Identify which cell holds the provided text, then report its [x, y] central coordinate. 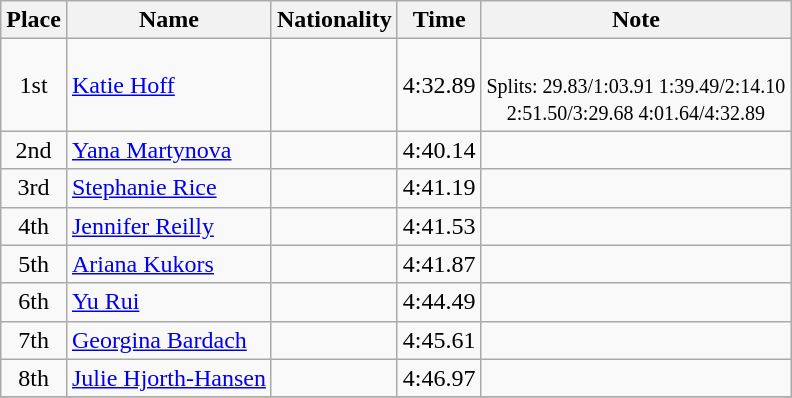
4:46.97 [439, 378]
4:40.14 [439, 150]
4:45.61 [439, 340]
4:32.89 [439, 85]
Name [168, 20]
1st [34, 85]
4:41.19 [439, 188]
4:41.87 [439, 264]
Nationality [334, 20]
2nd [34, 150]
Splits: 29.83/1:03.91 1:39.49/2:14.10 2:51.50/3:29.68 4:01.64/4:32.89 [636, 85]
Time [439, 20]
Katie Hoff [168, 85]
Ariana Kukors [168, 264]
7th [34, 340]
Julie Hjorth-Hansen [168, 378]
5th [34, 264]
Jennifer Reilly [168, 226]
Yu Rui [168, 302]
Note [636, 20]
8th [34, 378]
Yana Martynova [168, 150]
Georgina Bardach [168, 340]
Stephanie Rice [168, 188]
3rd [34, 188]
4:44.49 [439, 302]
4th [34, 226]
Place [34, 20]
6th [34, 302]
4:41.53 [439, 226]
